Return (X, Y) of the center of cell containing provided text 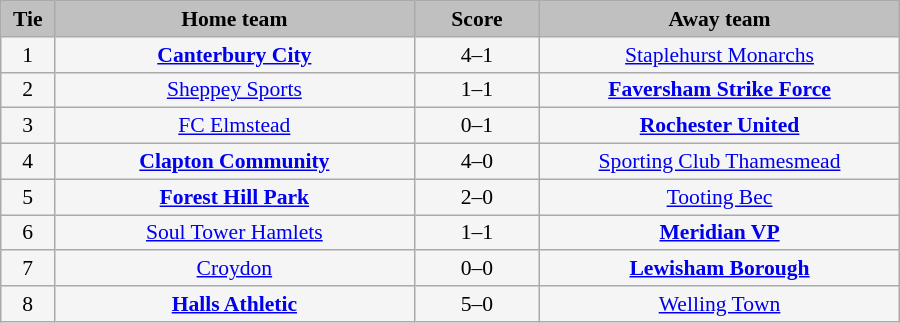
Score (477, 19)
FC Elmstead (234, 126)
7 (28, 269)
Staplehurst Monarchs (720, 55)
4 (28, 162)
4–1 (477, 55)
1 (28, 55)
Soul Tower Hamlets (234, 233)
5 (28, 197)
Croydon (234, 269)
Sporting Club Thamesmead (720, 162)
Home team (234, 19)
Tie (28, 19)
Away team (720, 19)
Tooting Bec (720, 197)
2 (28, 90)
0–1 (477, 126)
Faversham Strike Force (720, 90)
Welling Town (720, 304)
5–0 (477, 304)
8 (28, 304)
Halls Athletic (234, 304)
0–0 (477, 269)
Clapton Community (234, 162)
Rochester United (720, 126)
Sheppey Sports (234, 90)
Canterbury City (234, 55)
Lewisham Borough (720, 269)
3 (28, 126)
4–0 (477, 162)
Meridian VP (720, 233)
2–0 (477, 197)
Forest Hill Park (234, 197)
6 (28, 233)
